Provide the [X, Y] coordinate of the cell's center where the given text is located.  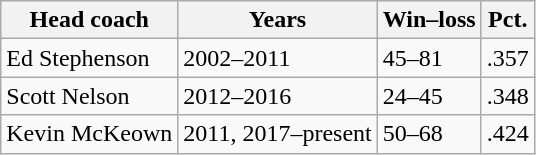
2012–2016 [278, 96]
Years [278, 20]
Pct. [508, 20]
Ed Stephenson [90, 58]
24–45 [429, 96]
Win–loss [429, 20]
Scott Nelson [90, 96]
.424 [508, 134]
Kevin McKeown [90, 134]
.348 [508, 96]
.357 [508, 58]
45–81 [429, 58]
50–68 [429, 134]
2002–2011 [278, 58]
Head coach [90, 20]
2011, 2017–present [278, 134]
